Extract the (x, y) coordinate from the center of the cell holding the provided text.  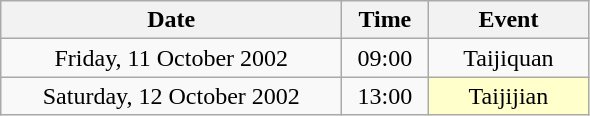
Saturday, 12 October 2002 (172, 96)
Friday, 11 October 2002 (172, 58)
Time (385, 20)
13:00 (385, 96)
Date (172, 20)
Taijiquan (508, 58)
Event (508, 20)
Taijijian (508, 96)
09:00 (385, 58)
